Search for the cell housing the specified text and yield its (X, Y) center coordinate. 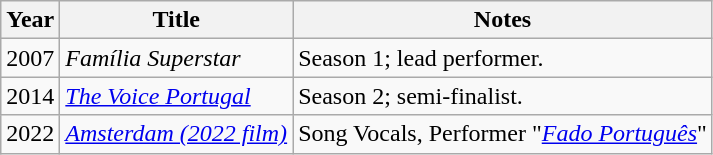
Season 1; lead performer. (503, 58)
Season 2; semi-finalist. (503, 96)
Notes (503, 20)
Família Superstar (176, 58)
The Voice Portugal (176, 96)
Title (176, 20)
Song Vocals, Performer "Fado Português" (503, 134)
2014 (30, 96)
Year (30, 20)
Amsterdam (2022 film) (176, 134)
2007 (30, 58)
2022 (30, 134)
